Capture the cell that displays the provided text and extract its [x, y] central coordinate. 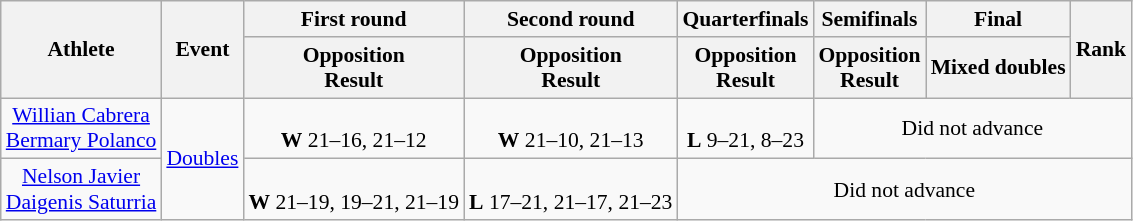
Semifinals [869, 19]
Doubles [202, 159]
W 21–16, 21–12 [354, 128]
W 21–19, 19–21, 21–19 [354, 190]
Quarterfinals [745, 19]
Final [998, 19]
W 21–10, 21–13 [570, 128]
Mixed doubles [998, 68]
Event [202, 50]
First round [354, 19]
L 9–21, 8–23 [745, 128]
Second round [570, 19]
Athlete [82, 50]
L 17–21, 21–17, 21–23 [570, 190]
Willian CabreraBermary Polanco [82, 128]
Nelson JavierDaigenis Saturria [82, 190]
Rank [1102, 50]
